Extract the [x, y] coordinate from the center of the cell holding the provided text.  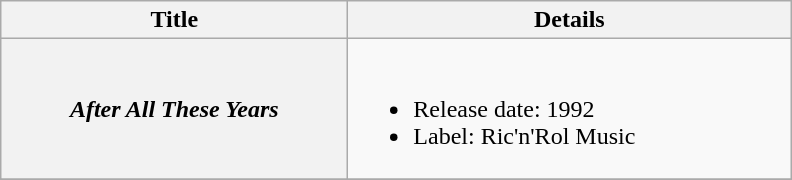
After All These Years [174, 109]
Details [570, 20]
Release date: 1992Label: Ric'n'Rol Music [570, 109]
Title [174, 20]
